Search for the cell housing the specified text and yield its [x, y] center coordinate. 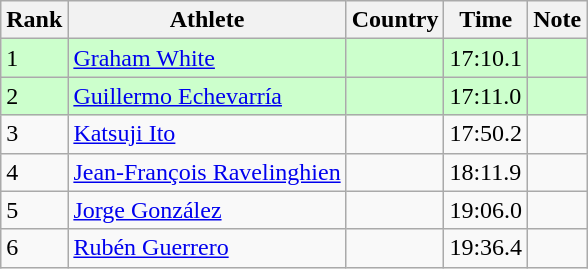
Jorge González [207, 210]
Country [395, 20]
17:10.1 [486, 58]
Note [558, 20]
18:11.9 [486, 172]
Athlete [207, 20]
3 [34, 134]
19:06.0 [486, 210]
6 [34, 248]
4 [34, 172]
Graham White [207, 58]
Guillermo Echevarría [207, 96]
19:36.4 [486, 248]
Time [486, 20]
1 [34, 58]
Katsuji Ito [207, 134]
17:50.2 [486, 134]
Jean-François Ravelinghien [207, 172]
2 [34, 96]
17:11.0 [486, 96]
5 [34, 210]
Rubén Guerrero [207, 248]
Rank [34, 20]
